Provide the [X, Y] coordinate of the cell's center where the given text is located.  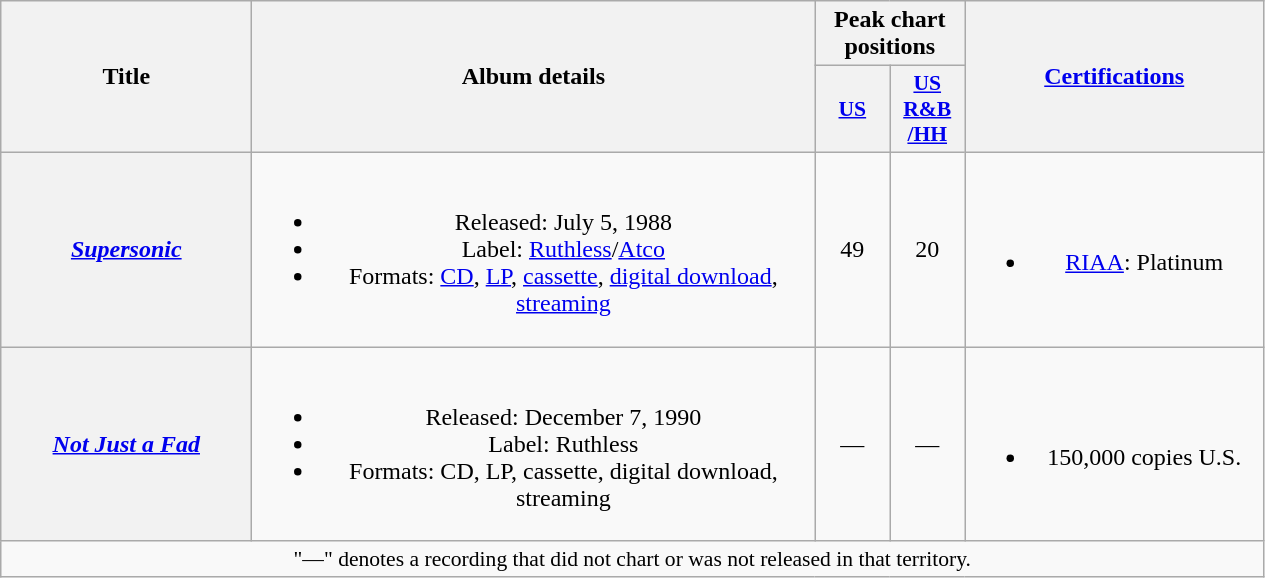
150,000 copies U.S. [1114, 443]
Certifications [1114, 77]
Not Just a Fad [126, 443]
Released: July 5, 1988Label: Ruthless/AtcoFormats: CD, LP, cassette, digital download, streaming [534, 249]
Supersonic [126, 249]
49 [852, 249]
RIAA: Platinum [1114, 249]
"—" denotes a recording that did not chart or was not released in that territory. [632, 559]
US [852, 110]
USR&B/HH [928, 110]
Released: December 7, 1990Label: RuthlessFormats: CD, LP, cassette, digital download, streaming [534, 443]
20 [928, 249]
Peak chart positions [890, 34]
Title [126, 77]
Album details [534, 77]
